Find where the given text appears and provide that cell's center as [X, Y] coordinate. 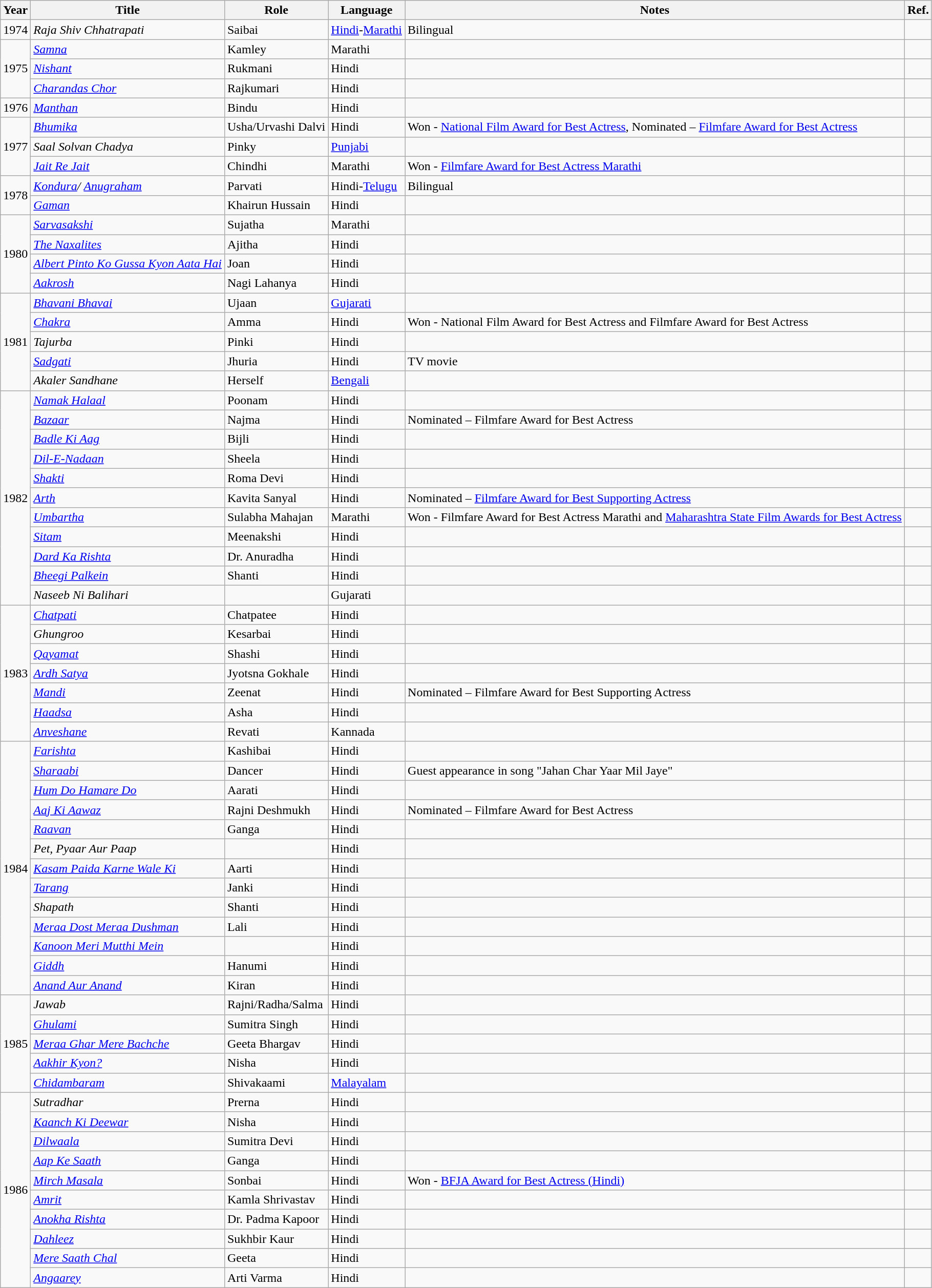
Haadsa [128, 712]
Amrit [128, 1200]
Anand Aur Anand [128, 985]
Zeenat [276, 693]
Ardh Satya [128, 673]
Year [15, 10]
Chatpatee [276, 615]
Pinky [276, 147]
Sharaabi [128, 771]
Dr. Padma Kapoor [276, 1219]
Herself [276, 381]
1982 [15, 498]
Sumitra Devi [276, 1141]
1975 [15, 69]
Joan [276, 264]
Aarti [276, 868]
Poonam [276, 400]
Meenakshi [276, 536]
Kavita Sanyal [276, 497]
Jawab [128, 1005]
Ref. [918, 10]
Kashibai [276, 751]
Namak Halaal [128, 400]
Arth [128, 497]
Won - National Film Award for Best Actress and Filmfare Award for Best Actress [655, 322]
Chidambaram [128, 1083]
Albert Pinto Ko Gussa Kyon Aata Hai [128, 264]
Guest appearance in song "Jahan Char Yaar Mil Jaye" [655, 771]
Tajurba [128, 342]
Amma [276, 322]
Sumitra Singh [276, 1024]
Chatpati [128, 615]
Asha [276, 712]
Chindhi [276, 166]
Rajni Deshmukh [276, 809]
Sulabha Mahajan [276, 517]
1984 [15, 868]
Mandi [128, 693]
Won - Filmfare Award for Best Actress Marathi and Maharashtra State Film Awards for Best Actress [655, 517]
Bazaar [128, 420]
Kiran [276, 985]
Nishant [128, 69]
Bengali [367, 381]
Sadgati [128, 361]
Mere Saath Chal [128, 1258]
Ghungroo [128, 634]
Notes [655, 10]
Dahleez [128, 1239]
Language [367, 10]
1981 [15, 342]
Geeta Bhargav [276, 1044]
Janki [276, 888]
Aakhir Kyon? [128, 1063]
Won - BFJA Award for Best Actress (Hindi) [655, 1180]
Kaanch Ki Deewar [128, 1121]
1974 [15, 30]
Hindi-Marathi [367, 30]
Won - Filmfare Award for Best Actress Marathi [655, 166]
Malayalam [367, 1083]
Jait Re Jait [128, 166]
Bijli [276, 439]
Prerna [276, 1102]
Nagi Lahanya [276, 283]
Aap Ke Saath [128, 1160]
Raavan [128, 829]
Rajkumari [276, 88]
Sukhbir Kaur [276, 1239]
Kondura/ Anugraham [128, 185]
Roma Devi [276, 478]
The Naxalites [128, 244]
Khairun Hussain [276, 205]
Charandas Chor [128, 88]
Sujatha [276, 224]
Dil-E-Nadaan [128, 459]
Kesarbai [276, 634]
Kanoon Meri Mutthi Mein [128, 946]
Bhavani Bhavai [128, 303]
Bheegi Palkein [128, 576]
Hanumi [276, 966]
Kannada [367, 732]
Shashi [276, 654]
Qayamat [128, 654]
Gaman [128, 205]
Pinki [276, 342]
Manthan [128, 108]
Najma [276, 420]
Mirch Masala [128, 1180]
Rukmani [276, 69]
Dard Ka Rishta [128, 556]
1983 [15, 673]
1977 [15, 147]
Shivakaami [276, 1083]
Sarvasakshi [128, 224]
Dr. Anuradha [276, 556]
Saal Solvan Chadya [128, 147]
Saibai [276, 30]
TV movie [655, 361]
Ajitha [276, 244]
Meraa Dost Meraa Dushman [128, 927]
Naseeb Ni Balihari [128, 595]
Hindi-Telugu [367, 185]
Geeta [276, 1258]
1980 [15, 254]
Sheela [276, 459]
Won - National Film Award for Best Actress, Nominated – Filmfare Award for Best Actress [655, 127]
Ujaan [276, 303]
Akaler Sandhane [128, 381]
Ghulami [128, 1024]
Anokha Rishta [128, 1219]
Bhumika [128, 127]
Dilwaala [128, 1141]
Raja Shiv Chhatrapati [128, 30]
Anveshane [128, 732]
Usha/Urvashi Dalvi [276, 127]
Title [128, 10]
Kamley [276, 49]
Badle Ki Aag [128, 439]
Aakrosh [128, 283]
Meraa Ghar Mere Bachche [128, 1044]
Sitam [128, 536]
Tarang [128, 888]
Parvati [276, 185]
Rajni/Radha/Salma [276, 1005]
1986 [15, 1190]
Angaarey [128, 1278]
Jyotsna Gokhale [276, 673]
Arti Varma [276, 1278]
Samna [128, 49]
Aarati [276, 790]
Farishta [128, 751]
Lali [276, 927]
1976 [15, 108]
Jhuria [276, 361]
Shapath [128, 907]
Revati [276, 732]
Shakti [128, 478]
1978 [15, 195]
Kasam Paida Karne Wale Ki [128, 868]
Giddh [128, 966]
1985 [15, 1044]
Chakra [128, 322]
Punjabi [367, 147]
Kamla Shrivastav [276, 1200]
Aaj Ki Aawaz [128, 809]
Dancer [276, 771]
Umbartha [128, 517]
Sonbai [276, 1180]
Hum Do Hamare Do [128, 790]
Pet, Pyaar Aur Paap [128, 848]
Bindu [276, 108]
Sutradhar [128, 1102]
Role [276, 10]
